Capture the cell that displays the provided text and extract its (X, Y) central coordinate. 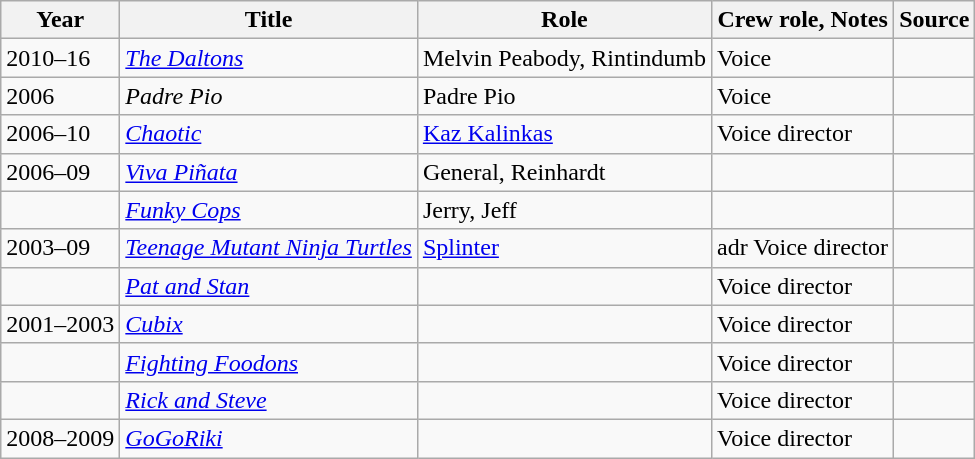
Funky Cops (269, 210)
2003–09 (60, 248)
Melvin Peabody, Rintindumb (564, 58)
Jerry, Jeff (564, 210)
GoGoRiki (269, 438)
Title (269, 20)
Rick and Steve (269, 400)
Kaz Kalinkas (564, 134)
2010–16 (60, 58)
Fighting Foodons (269, 362)
2006–09 (60, 172)
Splinter (564, 248)
2008–2009 (60, 438)
Crew role, Notes (803, 20)
General, Reinhardt (564, 172)
2006 (60, 96)
2001–2003 (60, 324)
adr Voice director (803, 248)
Source (934, 20)
Chaotic (269, 134)
Teenage Mutant Ninja Turtles (269, 248)
The Daltons (269, 58)
2006–10 (60, 134)
Year (60, 20)
Pat and Stan (269, 286)
Viva Piñata (269, 172)
Role (564, 20)
Cubix (269, 324)
